Pinpoint the cell where the given text exists, returning its [x, y] midpoint coordinate. 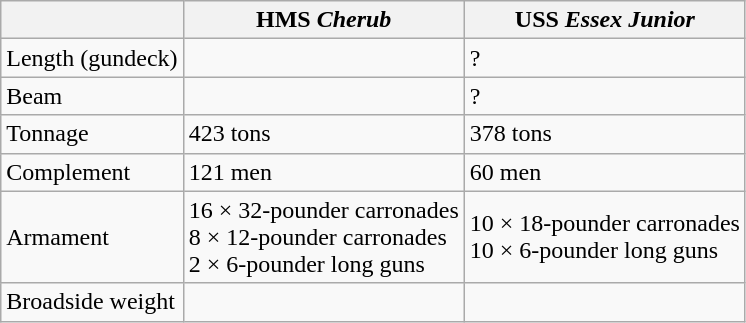
USS Essex Junior [604, 20]
121 men [324, 172]
Length (gundeck) [92, 58]
378 tons [604, 134]
Beam [92, 96]
Broadside weight [92, 302]
16 × 32-pounder carronades8 × 12-pounder carronades 2 × 6-pounder long guns [324, 237]
10 × 18-pounder carronades10 × 6-pounder long guns [604, 237]
Armament [92, 237]
Complement [92, 172]
423 tons [324, 134]
Tonnage [92, 134]
HMS Cherub [324, 20]
60 men [604, 172]
